Output the (X, Y) coordinate of the center of the cell containing the given text.  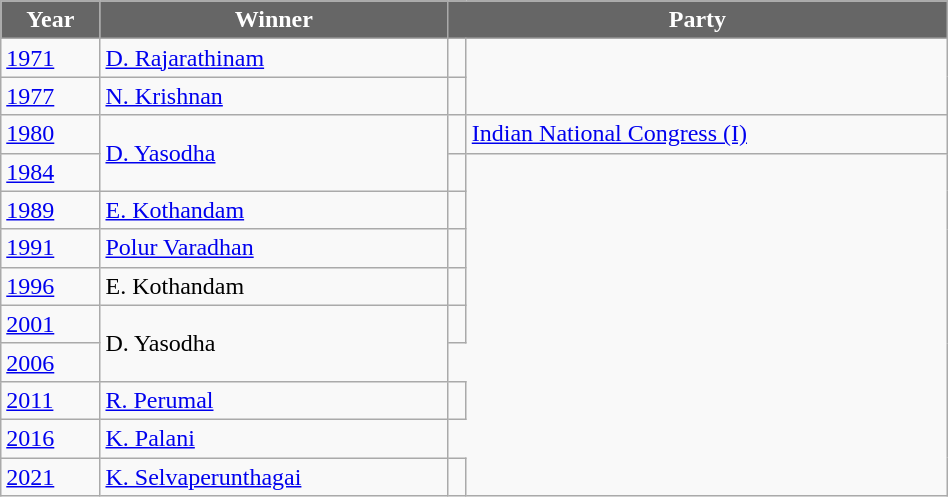
2001 (50, 324)
K. Selvaperunthagai (274, 477)
2021 (50, 477)
1996 (50, 286)
1991 (50, 248)
1971 (50, 58)
Party (698, 20)
D. Rajarathinam (274, 58)
Winner (274, 20)
R. Perumal (274, 400)
K. Palani (274, 438)
Polur Varadhan (274, 248)
N. Krishnan (274, 96)
1977 (50, 96)
Indian National Congress (I) (706, 134)
2011 (50, 400)
1984 (50, 172)
2006 (50, 362)
1989 (50, 210)
Year (50, 20)
2016 (50, 438)
1980 (50, 134)
